Determine the (X, Y) coordinate at the center of the cell enclosing the given text.  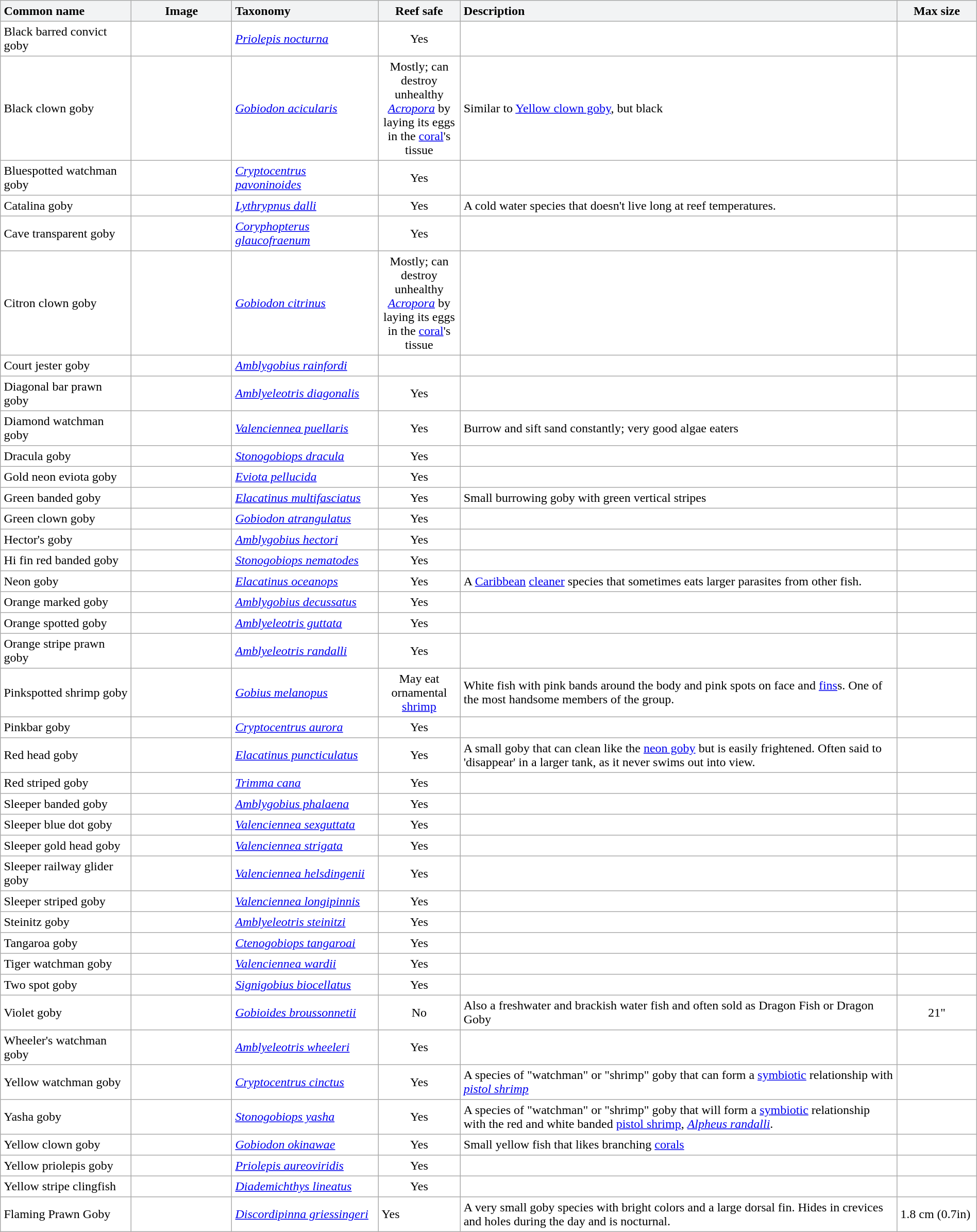
Yellow priolepis goby (66, 1166)
Steinitz goby (66, 922)
A species of "watchman" or "shrimp" goby that can form a symbiotic relationship with pistol shrimp (679, 1082)
Diademichthys lineatus (305, 1186)
Taxonomy (305, 11)
Black clown goby (66, 108)
Reef safe (419, 11)
A Caribbean cleaner species that sometimes eats larger parasites from other fish. (679, 581)
A species of "watchman" or "shrimp" goby that will form a symbiotic relationship with the red and white banded pistol shrimp, Alpheus randalli. (679, 1117)
Discordipinna griessingeri (305, 1214)
Black barred convict goby (66, 39)
Amblyeleotris diagonalis (305, 394)
Catalina goby (66, 206)
Orange spotted goby (66, 623)
Yellow stripe clingfish (66, 1186)
Valenciennea strigata (305, 846)
Green banded goby (66, 498)
21" (937, 1012)
Elacatinus oceanops (305, 581)
Violet goby (66, 1012)
Gobiodon atrangulatus (305, 518)
White fish with pink bands around the body and pink spots on face and finss. One of the most handsome members of the group. (679, 693)
May eat ornamental shrimp (419, 693)
Amblyeleotris steinitzi (305, 922)
Burrow and sift sand constantly; very good algae eaters (679, 428)
Cave transparent goby (66, 233)
Gobius melanopus (305, 693)
Orange stripe prawn goby (66, 651)
Valenciennea sexguttata (305, 824)
Valenciennea helsdingenii (305, 873)
Two spot goby (66, 985)
Gobiodon acicularis (305, 108)
Dracula goby (66, 456)
Also a freshwater and brackish water fish and often sold as Dragon Fish or Dragon Goby (679, 1012)
A small goby that can clean like the neon goby but is easily frightened. Often said to 'disappear' in a larger tank, as it never swims out into view. (679, 755)
Gobiodon citrinus (305, 303)
Diagonal bar prawn goby (66, 394)
Yasha goby (66, 1117)
Yellow clown goby (66, 1144)
Citron clown goby (66, 303)
Eviota pellucida (305, 477)
A cold water species that doesn't live long at reef temperatures. (679, 206)
Valenciennea wardii (305, 964)
Stonogobiops nematodes (305, 560)
Hector's goby (66, 539)
Red head goby (66, 755)
Similar to Yellow clown goby, but black (679, 108)
Sleeper striped goby (66, 901)
Small burrowing goby with green vertical stripes (679, 498)
Green clown goby (66, 518)
Coryphopterus glaucofraenum (305, 233)
Flaming Prawn Goby (66, 1214)
Yellow watchman goby (66, 1082)
Sleeper blue dot goby (66, 824)
Lythrypnus dalli (305, 206)
Description (679, 11)
Signigobius biocellatus (305, 985)
Cryptocentrus cinctus (305, 1082)
Image (181, 11)
Ctenogobiops tangaroai (305, 943)
Pinkbar goby (66, 727)
Court jester goby (66, 365)
Red striped goby (66, 783)
Amblygobius hectori (305, 539)
Bluespotted watchman goby (66, 178)
Gold neon eviota goby (66, 477)
Amblyeleotris randalli (305, 651)
No (419, 1012)
Sleeper gold head goby (66, 846)
Amblygobius decussatus (305, 602)
Sleeper banded goby (66, 804)
Priolepis nocturna (305, 39)
Valenciennea longipinnis (305, 901)
Sleeper railway glider goby (66, 873)
Orange marked goby (66, 602)
A very small goby species with bright colors and a large dorsal fin. Hides in crevices and holes during the day and is nocturnal. (679, 1214)
Tangaroa goby (66, 943)
Common name (66, 11)
Cryptocentrus pavoninoides (305, 178)
Hi fin red banded goby (66, 560)
Amblygobius phalaena (305, 804)
Priolepis aureoviridis (305, 1166)
Amblyeleotris guttata (305, 623)
Cryptocentrus aurora (305, 727)
Wheeler's watchman goby (66, 1048)
Gobioides broussonnetii (305, 1012)
Trimma cana (305, 783)
Diamond watchman goby (66, 428)
Tiger watchman goby (66, 964)
Pinkspotted shrimp goby (66, 693)
Small yellow fish that likes branching corals (679, 1144)
Gobiodon okinawae (305, 1144)
Amblyeleotris wheeleri (305, 1048)
1.8 cm (0.7in) (937, 1214)
Neon goby (66, 581)
Elacatinus multifasciatus (305, 498)
Stonogobiops yasha (305, 1117)
Elacatinus puncticulatus (305, 755)
Valenciennea puellaris (305, 428)
Stonogobiops dracula (305, 456)
Amblygobius rainfordi (305, 365)
Max size (937, 11)
